Provide the (x, y) coordinate of the cell's center where the given text is located.  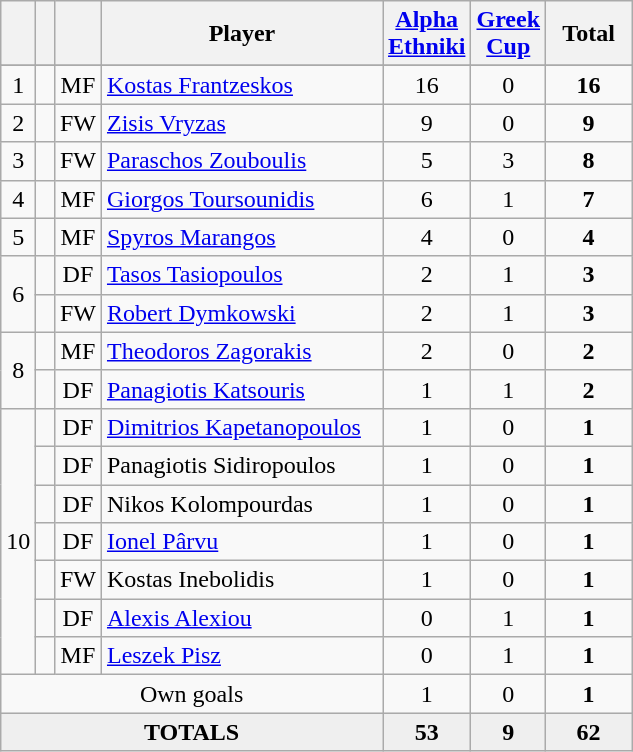
Nikos Kolompourdas (242, 503)
Greek Cup (508, 34)
Paraschos Zouboulis (242, 161)
Zisis Vryzas (242, 123)
Kostas Inebolidis (242, 580)
Leszek Pisz (242, 656)
Total (589, 34)
Spyros Marangos (242, 237)
Robert Dymkowski (242, 313)
Alexis Alexiou (242, 618)
Own goals (192, 694)
62 (589, 732)
7 (589, 199)
Player (242, 34)
TOTALS (192, 732)
Tasos Tasiopoulos (242, 275)
Ionel Pârvu (242, 542)
Theodoros Zagorakis (242, 351)
53 (426, 732)
10 (18, 541)
Giorgos Toursounidis (242, 199)
Alpha Ethniki (426, 34)
Panagiotis Sidiropoulos (242, 465)
Kostas Frantzeskos (242, 85)
Panagiotis Katsouris (242, 389)
Dimitrios Kapetanopoulos (242, 427)
